Return (x, y) of the center of cell containing provided text 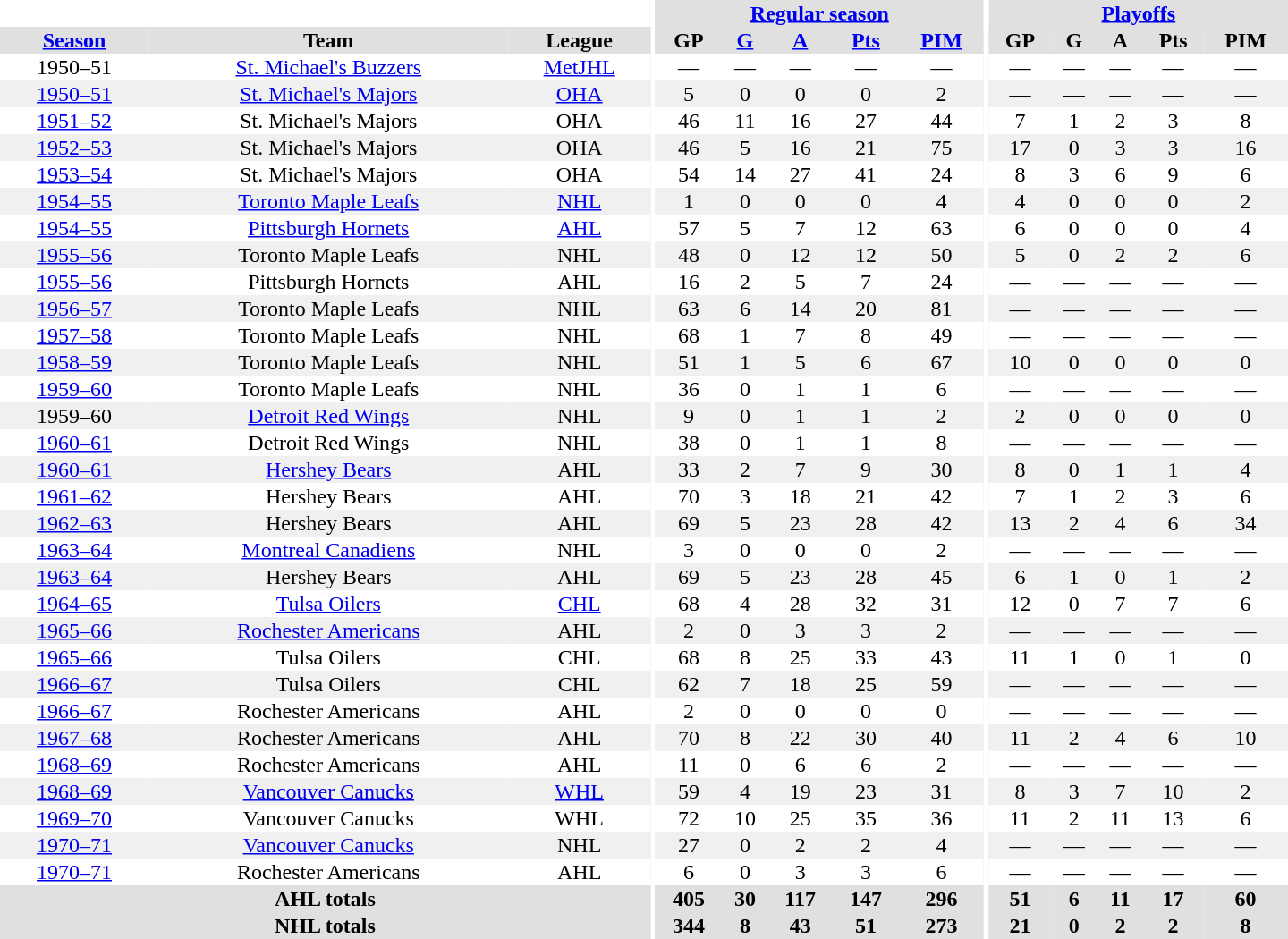
48 (689, 255)
Team (328, 40)
1969–70 (74, 818)
NHL totals (326, 926)
147 (866, 899)
32 (866, 604)
344 (689, 926)
44 (941, 121)
AHL totals (326, 899)
38 (689, 443)
62 (689, 684)
Regular season (819, 13)
41 (866, 174)
1964–65 (74, 604)
117 (801, 899)
60 (1245, 899)
1957–58 (74, 335)
45 (941, 577)
1967–68 (74, 738)
1962–63 (74, 523)
Playoffs (1139, 13)
20 (866, 309)
1956–57 (74, 309)
MetJHL (580, 67)
296 (941, 899)
Season (74, 40)
1961–62 (74, 496)
67 (941, 362)
22 (801, 738)
1953–54 (74, 174)
54 (689, 174)
49 (941, 335)
1951–52 (74, 121)
75 (941, 148)
273 (941, 926)
34 (1245, 523)
1958–59 (74, 362)
72 (689, 818)
405 (689, 899)
35 (866, 818)
57 (689, 228)
40 (941, 738)
League (580, 40)
St. Michael's Buzzers (328, 67)
Montreal Canadiens (328, 550)
1952–53 (74, 148)
50 (941, 255)
81 (941, 309)
19 (801, 791)
